Scan for the cell matching the given text and deliver its (x, y) coordinate at center. 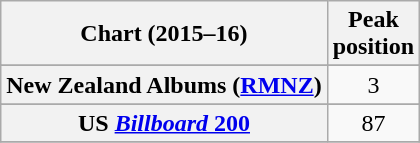
3 (373, 85)
87 (373, 123)
US Billboard 200 (164, 123)
New Zealand Albums (RMNZ) (164, 85)
Chart (2015–16) (164, 34)
Peakposition (373, 34)
